Pinpoint the cell where the given text exists, returning its [X, Y] midpoint coordinate. 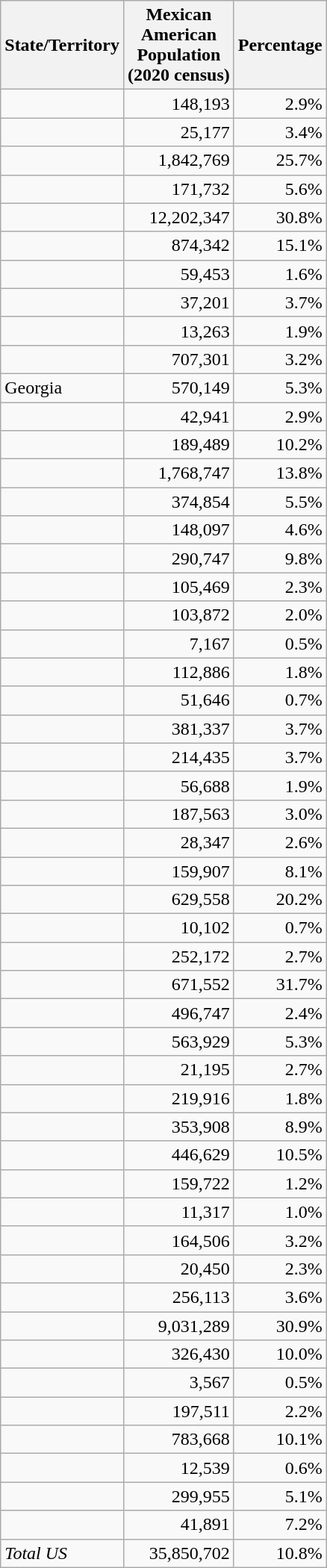
1,768,747 [179, 473]
7,167 [179, 644]
197,511 [179, 1411]
28,347 [179, 842]
563,929 [179, 1042]
31.7% [280, 985]
59,453 [179, 274]
10.8% [280, 1553]
353,908 [179, 1127]
112,886 [179, 672]
299,955 [179, 1496]
13,263 [179, 331]
15.1% [280, 246]
13.8% [280, 473]
290,747 [179, 559]
State/Territory [63, 45]
10.2% [280, 445]
187,563 [179, 814]
496,747 [179, 1013]
103,872 [179, 615]
Georgia [63, 388]
30.8% [280, 217]
2.2% [280, 1411]
10.0% [280, 1354]
252,172 [179, 956]
3.6% [280, 1297]
148,097 [179, 530]
21,195 [179, 1070]
51,646 [179, 700]
9,031,289 [179, 1325]
37,201 [179, 302]
8.1% [280, 871]
0.6% [280, 1468]
Total US [63, 1553]
42,941 [179, 416]
1.6% [280, 274]
3.0% [280, 814]
159,907 [179, 871]
1.2% [280, 1183]
4.6% [280, 530]
671,552 [179, 985]
35,850,702 [179, 1553]
629,558 [179, 900]
12,202,347 [179, 217]
10.1% [280, 1440]
MexicanAmericanPopulation(2020 census) [179, 45]
707,301 [179, 359]
219,916 [179, 1098]
10.5% [280, 1155]
30.9% [280, 1325]
381,337 [179, 729]
25,177 [179, 132]
41,891 [179, 1525]
12,539 [179, 1468]
2.0% [280, 615]
2.6% [280, 842]
171,732 [179, 189]
256,113 [179, 1297]
189,489 [179, 445]
105,469 [179, 587]
2.4% [280, 1013]
1.0% [280, 1212]
3.4% [280, 132]
7.2% [280, 1525]
326,430 [179, 1354]
Percentage [280, 45]
9.8% [280, 559]
783,668 [179, 1440]
20.2% [280, 900]
874,342 [179, 246]
3,567 [179, 1383]
1,842,769 [179, 161]
10,102 [179, 928]
374,854 [179, 502]
159,722 [179, 1183]
20,450 [179, 1269]
570,149 [179, 388]
5.6% [280, 189]
446,629 [179, 1155]
214,435 [179, 757]
164,506 [179, 1240]
148,193 [179, 104]
56,688 [179, 785]
8.9% [280, 1127]
5.5% [280, 502]
5.1% [280, 1496]
11,317 [179, 1212]
25.7% [280, 161]
